Provide the [x, y] coordinate of the cell's center where the given text is located.  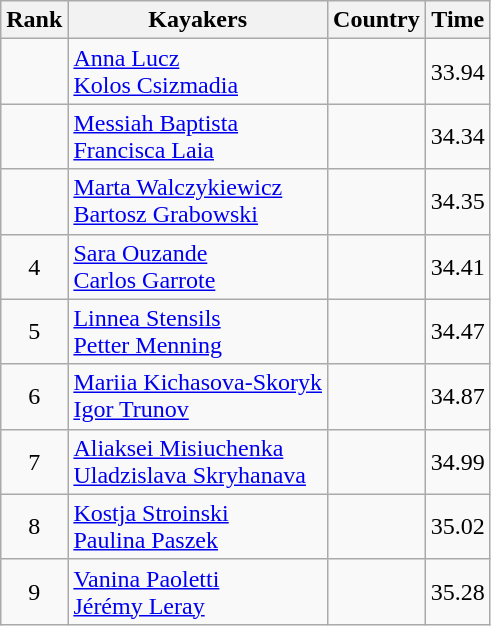
Rank [34, 20]
34.99 [458, 462]
Mariia Kichasova-SkorykIgor Trunov [198, 396]
34.47 [458, 332]
4 [34, 266]
34.41 [458, 266]
35.28 [458, 592]
6 [34, 396]
35.02 [458, 526]
5 [34, 332]
7 [34, 462]
34.34 [458, 136]
Sara OuzandeCarlos Garrote [198, 266]
9 [34, 592]
Country [377, 20]
Kostja StroinskiPaulina Paszek [198, 526]
Vanina PaolettiJérémy Leray [198, 592]
Kayakers [198, 20]
34.87 [458, 396]
8 [34, 526]
33.94 [458, 72]
Linnea StensilsPetter Menning [198, 332]
34.35 [458, 202]
Anna LuczKolos Csizmadia [198, 72]
Messiah BaptistaFrancisca Laia [198, 136]
Marta WalczykiewiczBartosz Grabowski [198, 202]
Aliaksei MisiuchenkaUladzislava Skryhanava [198, 462]
Time [458, 20]
